For the text-containing cell, return its midpoint in (X, Y) coordinate format. 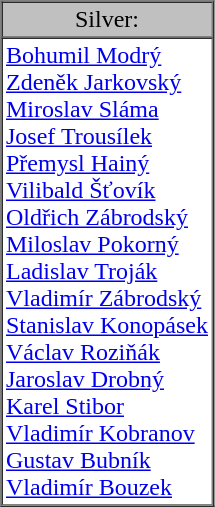
Silver: (108, 20)
